From the cell containing the given text, extract its center point as [X, Y] coordinate. 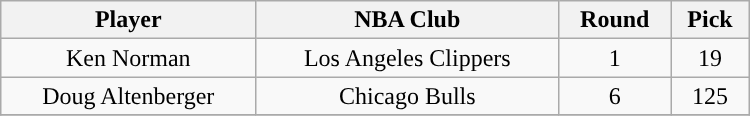
Ken Norman [128, 58]
Doug Altenberger [128, 96]
Pick [710, 20]
Round [615, 20]
NBA Club [408, 20]
125 [710, 96]
1 [615, 58]
Player [128, 20]
Chicago Bulls [408, 96]
6 [615, 96]
Los Angeles Clippers [408, 58]
19 [710, 58]
